Identify which cell holds the provided text, then report its [X, Y] central coordinate. 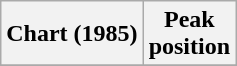
Peakposition [189, 34]
Chart (1985) [72, 34]
